Provide the (X, Y) coordinate of the cell's center where the given text is located.  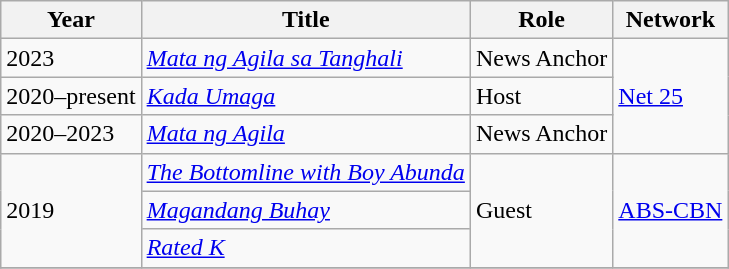
ABS-CBN (670, 210)
Rated K (306, 248)
Title (306, 20)
2020–present (71, 96)
2019 (71, 210)
2023 (71, 58)
Magandang Buhay (306, 210)
Kada Umaga (306, 96)
Mata ng Agila sa Tanghali (306, 58)
Network (670, 20)
The Bottomline with Boy Abunda (306, 172)
Net 25 (670, 96)
Year (71, 20)
2020–2023 (71, 134)
Host (541, 96)
Role (541, 20)
Guest (541, 210)
Mata ng Agila (306, 134)
